From the cell containing the given text, extract its center point as (X, Y) coordinate. 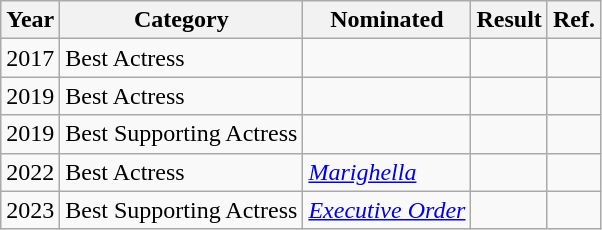
Nominated (387, 20)
Executive Order (387, 210)
Category (182, 20)
2022 (30, 172)
Result (509, 20)
2023 (30, 210)
2017 (30, 58)
Marighella (387, 172)
Ref. (574, 20)
Year (30, 20)
